Search for the cell housing the specified text and yield its (X, Y) center coordinate. 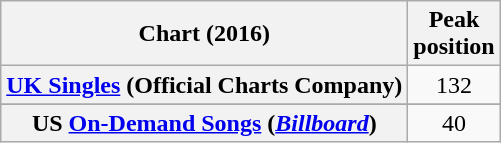
132 (454, 85)
UK Singles (Official Charts Company) (204, 85)
US On-Demand Songs (Billboard) (204, 123)
Peakposition (454, 34)
Chart (2016) (204, 34)
40 (454, 123)
